Scan for the cell matching the given text and deliver its [X, Y] coordinate at center. 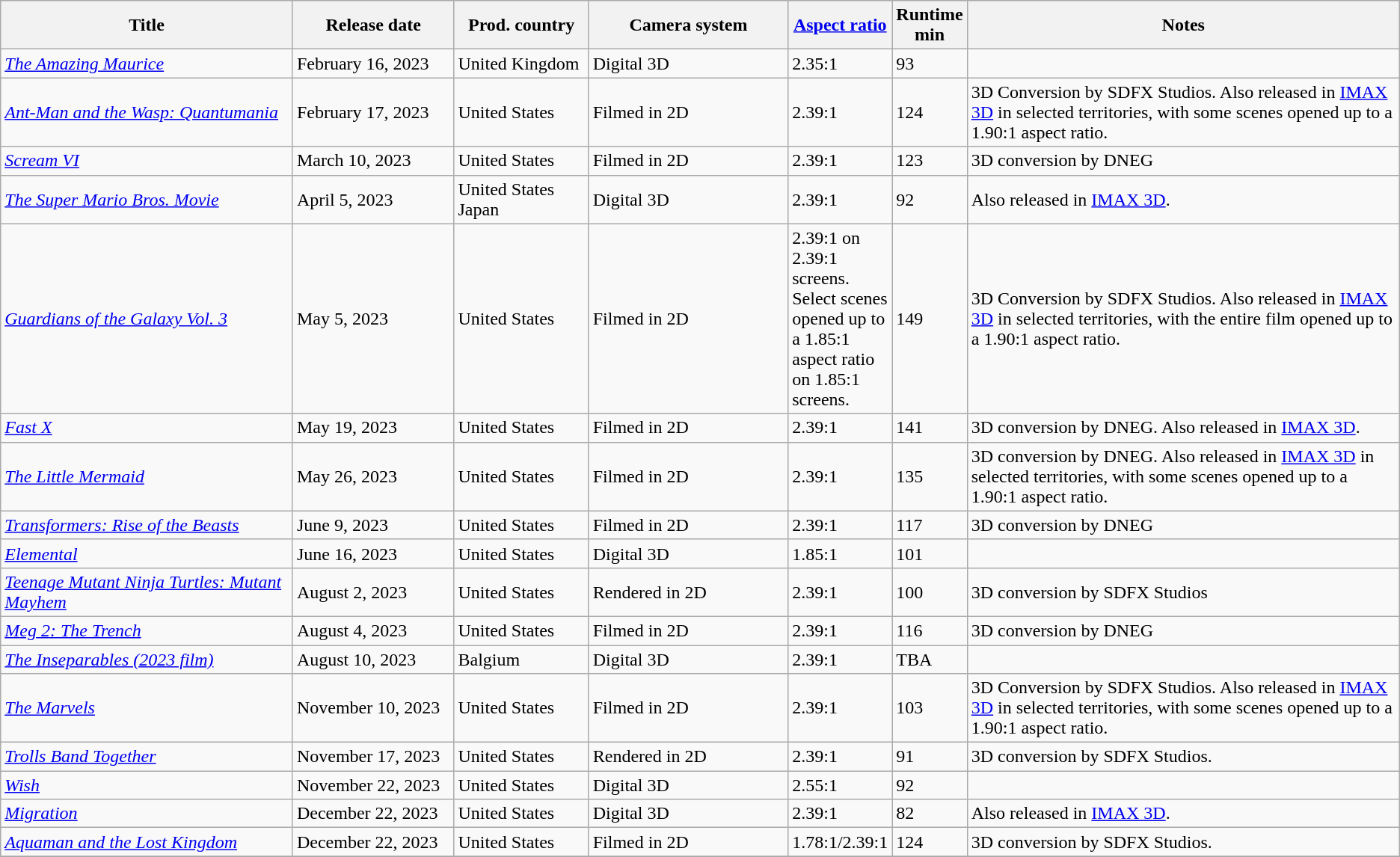
April 5, 2023 [373, 199]
141 [930, 428]
82 [930, 814]
3D Conversion by SDFX Studios. Also released in IMAX 3D in selected territories, with the entire film opened up to a 1.90:1 aspect ratio. [1183, 319]
135 [930, 476]
August 2, 2023 [373, 592]
Trolls Band Together [147, 757]
Notes [1183, 25]
91 [930, 757]
Ant-Man and the Wasp: Quantumania [147, 112]
Transformers: Rise of the Beasts [147, 525]
Release date [373, 25]
Title [147, 25]
November 17, 2023 [373, 757]
November 22, 2023 [373, 785]
February 16, 2023 [373, 64]
Balgium [521, 659]
Teenage Mutant Ninja Turtles: Mutant Mayhem [147, 592]
The Inseparables (2023 film) [147, 659]
Guardians of the Galaxy Vol. 3 [147, 319]
1.85:1 [841, 553]
Aspect ratio [841, 25]
March 10, 2023 [373, 161]
101 [930, 553]
Meg 2: The Trench [147, 630]
2.39:1 on 2.39:1 screens. Select scenes opened up to a 1.85:1 aspect ratio on 1.85:1 screens. [841, 319]
August 10, 2023 [373, 659]
May 26, 2023 [373, 476]
February 17, 2023 [373, 112]
Scream VI [147, 161]
103 [930, 708]
117 [930, 525]
123 [930, 161]
Aquaman and the Lost Kingdom [147, 842]
Elemental [147, 553]
Migration [147, 814]
United Kingdom [521, 64]
149 [930, 319]
Runtime min [930, 25]
The Super Mario Bros. Movie [147, 199]
November 10, 2023 [373, 708]
2.35:1 [841, 64]
United StatesJapan [521, 199]
3D conversion by DNEG. Also released in IMAX 3D. [1183, 428]
May 5, 2023 [373, 319]
1.78:1/2.39:1 [841, 842]
100 [930, 592]
3D conversion by DNEG. Also released in IMAX 3D in selected territories, with some scenes opened up to a 1.90:1 aspect ratio. [1183, 476]
2.55:1 [841, 785]
TBA [930, 659]
Fast X [147, 428]
May 19, 2023 [373, 428]
The Marvels [147, 708]
93 [930, 64]
June 16, 2023 [373, 553]
The Little Mermaid [147, 476]
3D conversion by SDFX Studios [1183, 592]
116 [930, 630]
August 4, 2023 [373, 630]
June 9, 2023 [373, 525]
Camera system [688, 25]
Wish [147, 785]
The Amazing Maurice [147, 64]
Prod. country [521, 25]
